Detect which cell encompasses the target text, then output its [x, y] center coordinate. 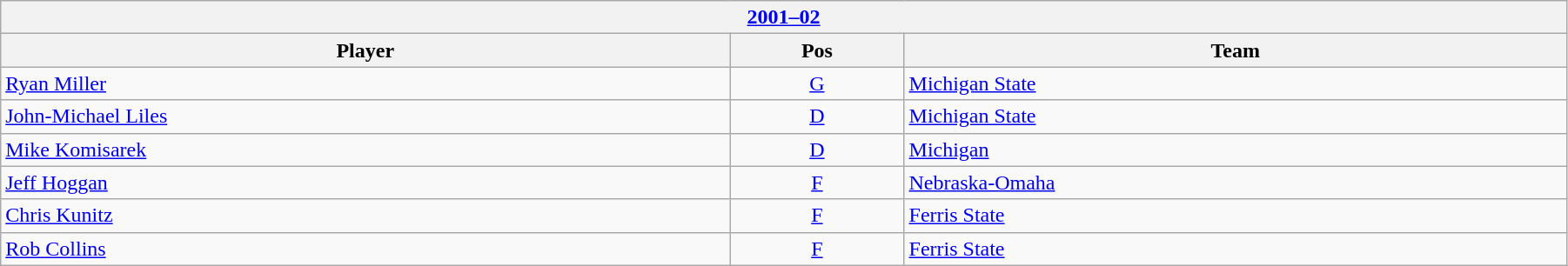
Rob Collins [365, 249]
Mike Komisarek [365, 150]
Michigan [1236, 150]
Pos [817, 50]
Player [365, 50]
Team [1236, 50]
Jeff Hoggan [365, 183]
John-Michael Liles [365, 116]
G [817, 83]
Chris Kunitz [365, 216]
Nebraska-Omaha [1236, 183]
2001–02 [784, 17]
Ryan Miller [365, 83]
